Extract the [x, y] coordinate from the center of the cell holding the provided text.  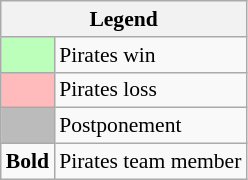
Postponement [150, 126]
Pirates loss [150, 90]
Pirates win [150, 55]
Bold [28, 162]
Pirates team member [150, 162]
Legend [124, 19]
